Output the [X, Y] coordinate of the center of the cell containing the given text.  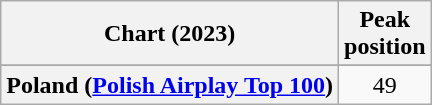
Peakposition [385, 34]
Chart (2023) [170, 34]
Poland (Polish Airplay Top 100) [170, 85]
49 [385, 85]
